Output the (X, Y) coordinate of the center of the cell containing the given text.  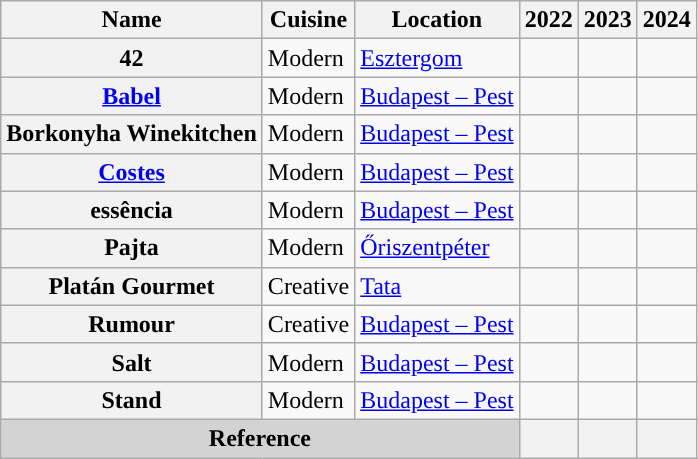
essência (132, 210)
42 (132, 58)
Reference (260, 438)
2023 (608, 20)
Location (437, 20)
Őriszentpéter (437, 248)
Stand (132, 400)
Rumour (132, 324)
Platán Gourmet (132, 286)
Salt (132, 362)
Name (132, 20)
Tata (437, 286)
Babel (132, 96)
2024 (666, 20)
Cuisine (308, 20)
2022 (548, 20)
Pajta (132, 248)
Borkonyha Winekitchen (132, 134)
Esztergom (437, 58)
Costes (132, 172)
